Search for the cell housing the specified text and yield its (X, Y) center coordinate. 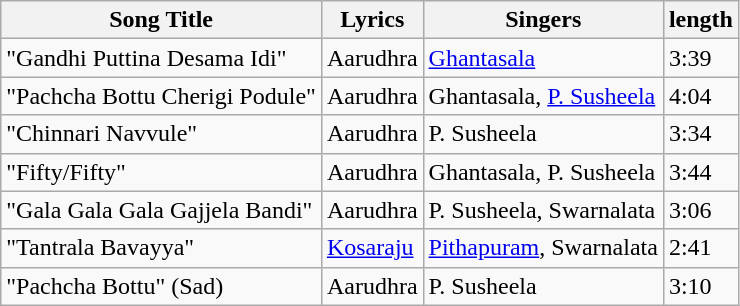
"Gala Gala Gala Gajjela Bandi" (162, 210)
4:04 (700, 96)
"Gandhi Puttina Desama Idi" (162, 58)
length (700, 20)
2:41 (700, 248)
"Chinnari Navvule" (162, 134)
"Tantrala Bavayya" (162, 248)
3:34 (700, 134)
"Fifty/Fifty" (162, 172)
Singers (543, 20)
Kosaraju (372, 248)
"Pachcha Bottu Cherigi Podule" (162, 96)
3:39 (700, 58)
3:10 (700, 286)
Ghantasala (543, 58)
3:06 (700, 210)
Pithapuram, Swarnalata (543, 248)
Lyrics (372, 20)
Song Title (162, 20)
"Pachcha Bottu" (Sad) (162, 286)
P. Susheela, Swarnalata (543, 210)
3:44 (700, 172)
